Pinpoint the cell where the given text exists, returning its [X, Y] midpoint coordinate. 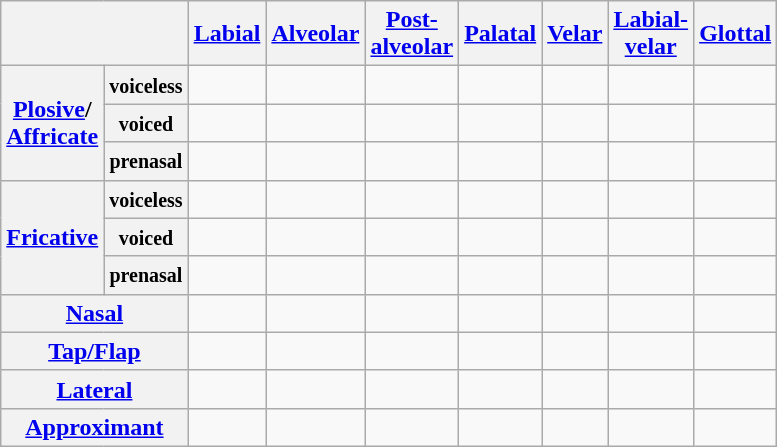
Fricative [52, 237]
Lateral [94, 389]
Nasal [94, 313]
Tap/Flap [94, 351]
Glottal [736, 34]
Palatal [500, 34]
Velar [575, 34]
Post-alveolar [412, 34]
Labial-velar [651, 34]
Approximant [94, 427]
Plosive/Affricate [52, 123]
Labial [227, 34]
Alveolar [316, 34]
